Extract the (X, Y) coordinate from the center of the cell holding the provided text.  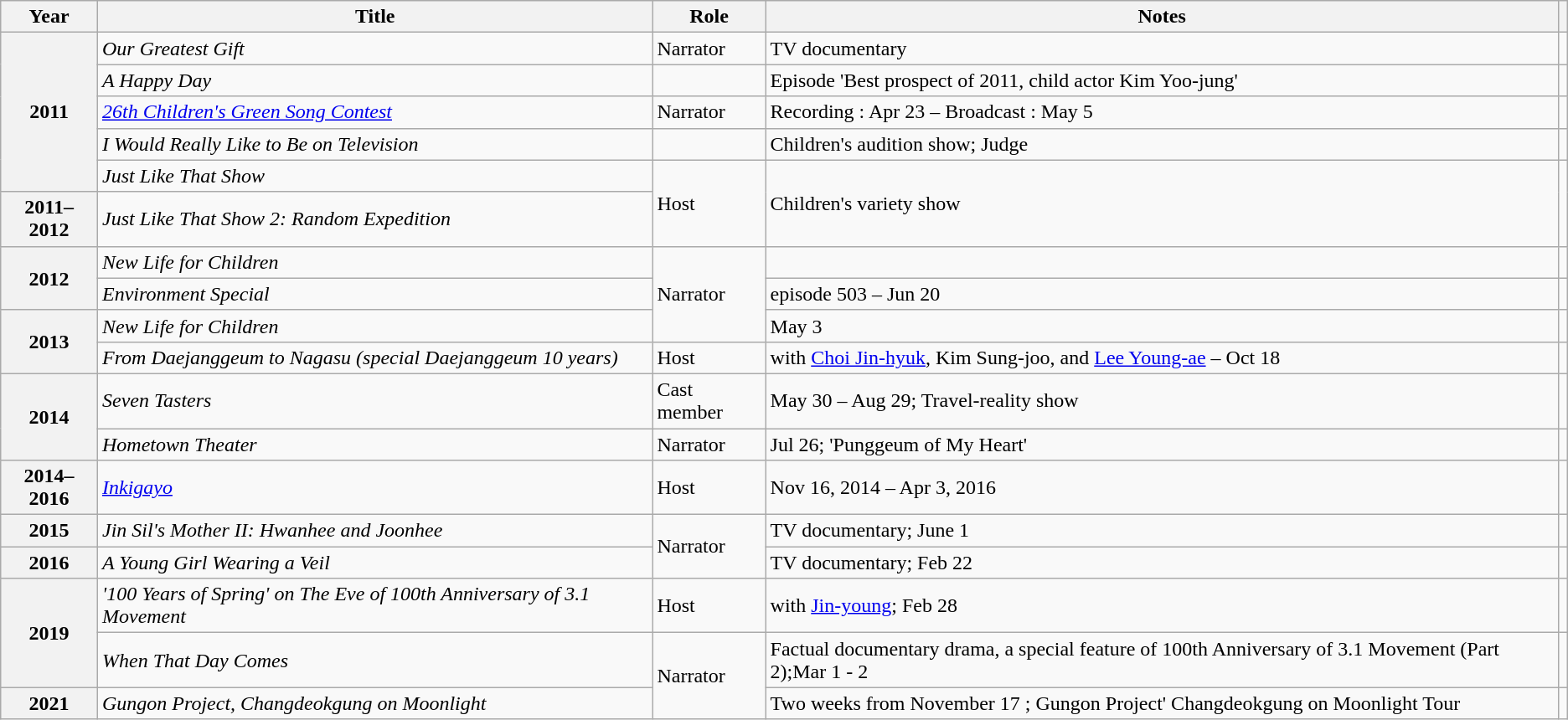
Children's audition show; Judge (1162, 144)
Factual documentary drama, a special feature of 100th Anniversary of 3.1 Movement (Part 2);Mar 1 - 2 (1162, 660)
Two weeks from November 17 ; Gungon Project' Changdeokgung on Moonlight Tour (1162, 703)
2021 (49, 703)
From Daejanggeum to Nagasu (special Daejanggeum 10 years) (374, 357)
Title (374, 17)
May 30 – Aug 29; Travel-reality show (1162, 400)
2011 (49, 112)
May 3 (1162, 326)
I Would Really Like to Be on Television (374, 144)
Our Greatest Gift (374, 49)
2012 (49, 278)
Hometown Theater (374, 445)
2014–2016 (49, 487)
Year (49, 17)
with Choi Jin-hyuk, Kim Sung-joo, and Lee Young-ae – Oct 18 (1162, 357)
Episode 'Best prospect of 2011, child actor Kim Yoo-jung' (1162, 80)
Just Like That Show (374, 176)
A Young Girl Wearing a Veil (374, 563)
2014 (49, 417)
Seven Tasters (374, 400)
Notes (1162, 17)
TV documentary; June 1 (1162, 531)
Jul 26; 'Punggeum of My Heart' (1162, 445)
'100 Years of Spring' on The Eve of 100th Anniversary of 3.1 Movement (374, 606)
Recording : Apr 23 – Broadcast : May 5 (1162, 112)
A Happy Day (374, 80)
episode 503 – Jun 20 (1162, 294)
2019 (49, 633)
2013 (49, 342)
2015 (49, 531)
26th Children's Green Song Contest (374, 112)
Gungon Project, Changdeokgung on Moonlight (374, 703)
When That Day Comes (374, 660)
Role (709, 17)
TV documentary; Feb 22 (1162, 563)
2016 (49, 563)
Children's variety show (1162, 203)
Cast member (709, 400)
2011–2012 (49, 219)
Nov 16, 2014 – Apr 3, 2016 (1162, 487)
Jin Sil's Mother II: Hwanhee and Joonhee (374, 531)
TV documentary (1162, 49)
Inkigayo (374, 487)
Just Like That Show 2: Random Expedition (374, 219)
Environment Special (374, 294)
with Jin-young; Feb 28 (1162, 606)
